Return the [X, Y] coordinate for the center point of the cell that contains the specified text.  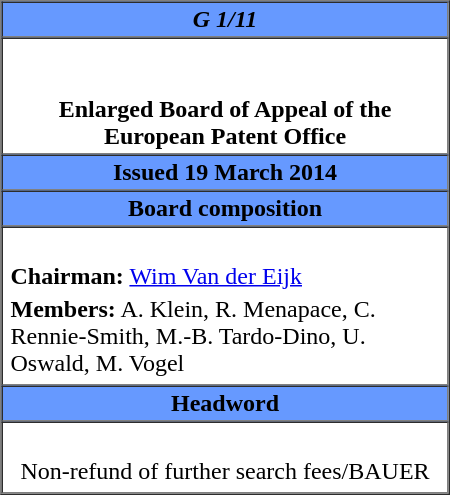
Board composition [226, 208]
Enlarged Board of Appeal of the European Patent Office [226, 96]
Headword [226, 404]
Chairman: Wim Van der Eijk Members: A. Klein, R. Menapace, C. Rennie-Smith, M.-B. Tardo-Dino, U. Oswald, M. Vogel [226, 306]
Chairman: Wim Van der Eijk [225, 276]
Members: A. Klein, R. Menapace, C. Rennie-Smith, M.-B. Tardo-Dino, U. Oswald, M. Vogel [225, 336]
Issued 19 March 2014 [226, 172]
G 1/11 [226, 20]
